Output the (x, y) coordinate of the center of the cell containing the given text.  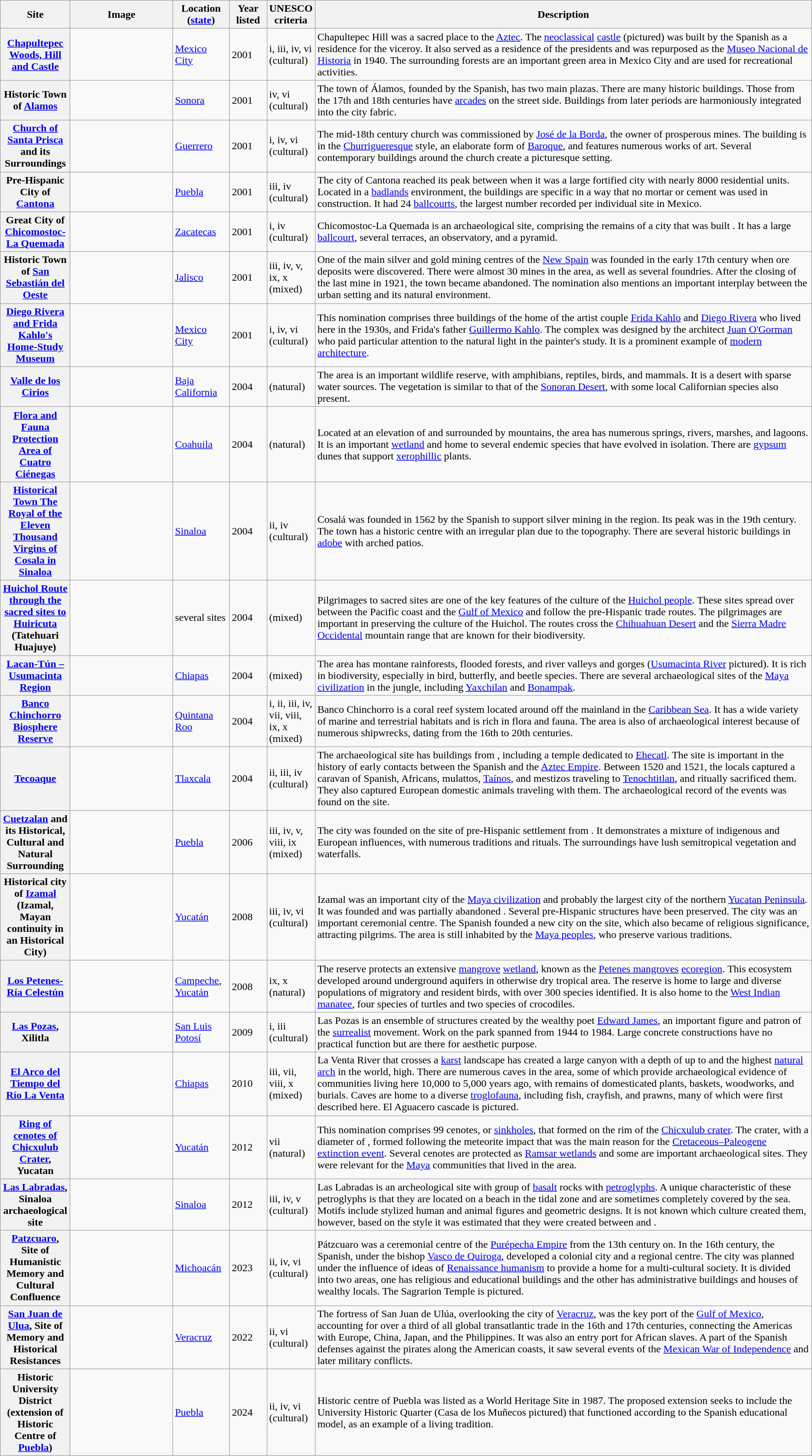
2023 (248, 1268)
Patzcuaro, Site of Humanistic Memory and Cultural Confluence (36, 1268)
2006 (248, 842)
San Luis Potosí (201, 1032)
El Arco del Tiempo del Río La Venta (36, 1084)
Guerrero (201, 146)
Michoacán (201, 1268)
Year listed (248, 15)
iii, iv, v (cultural) (291, 1204)
iii, iv (cultural) (291, 192)
iv, vi (cultural) (291, 100)
Lacan-Tún – Usumacinta Region (36, 675)
i, ii, iii, iv, vii, viii, ix, x (mixed) (291, 721)
ix, x (natural) (291, 987)
iii, iv, v, viii, ix (mixed) (291, 842)
Coahuila (201, 444)
i, iii, iv, vi (cultural) (291, 55)
Historic University District (extension of Historic Centre of Puebla) (36, 1412)
Los Petenes-Ría Celestún (36, 987)
Diego Rivera and Frida Kahlo's Home-Study Museum (36, 335)
Tecoaque (36, 779)
i, iv (cultural) (291, 232)
ii, vi (cultural) (291, 1337)
Quintana Roo (201, 721)
Las Labradas, Sinaloa archaeological site (36, 1204)
Historical city of Izamal (Izamal, Mayan continuity in an Historical City) (36, 917)
Historic Town of San Sebastián del Oeste (36, 278)
Location (state) (201, 15)
2009 (248, 1032)
several sites (201, 618)
Site (36, 15)
UNESCO criteria (291, 15)
Great City of Chicomostoc-La Quemada (36, 232)
Image (121, 15)
Flora and Fauna Protection Area of Cuatro Ciénegas (36, 444)
2010 (248, 1084)
Huichol Route through the sacred sites to Huiricuta (Tatehuari Huajuye) (36, 618)
Sonora (201, 100)
Baja California (201, 387)
Jalisco (201, 278)
iii, iv, v, ix, x (mixed) (291, 278)
iii, iv, vi (cultural) (291, 917)
Zacatecas (201, 232)
Banco Chinchorro Biosphere Reserve (36, 721)
2024 (248, 1412)
ii, iii, iv (cultural) (291, 779)
Description (563, 15)
Historical Town The Royal of the Eleven Thousand Virgins of Cosala in Sinaloa (36, 531)
Cuetzalan and its Historical, Cultural and Natural Surrounding (36, 842)
Tlaxcala (201, 779)
Chapultepec Woods, Hill and Castle (36, 55)
San Juan de Ulua, Site of Memory and Historical Resistances (36, 1337)
Historic Town of Alamos (36, 100)
Veracruz (201, 1337)
ii, iv (cultural) (291, 531)
i, iii (cultural) (291, 1032)
Pre-Hispanic City of Cantona (36, 192)
iii, vii, viii, x (mixed) (291, 1084)
2022 (248, 1337)
Las Pozas, Xilitla (36, 1032)
Ring of cenotes of Chicxulub Crater, Yucatan (36, 1147)
Valle de los Cirios (36, 387)
Campeche, Yucatán (201, 987)
Church of Santa Prisca and its Surroundings (36, 146)
vii (natural) (291, 1147)
